Return [X, Y] of the center of cell containing provided text 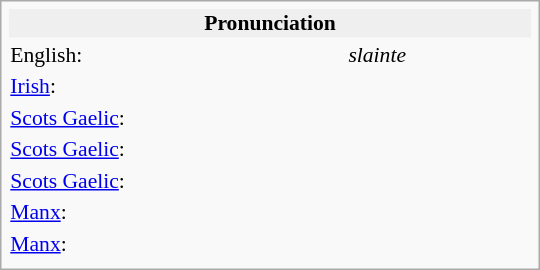
English: [176, 54]
Pronunciation [270, 23]
Irish: [176, 86]
slainte [434, 54]
